Pinpoint the cell where the given text exists, returning its [X, Y] midpoint coordinate. 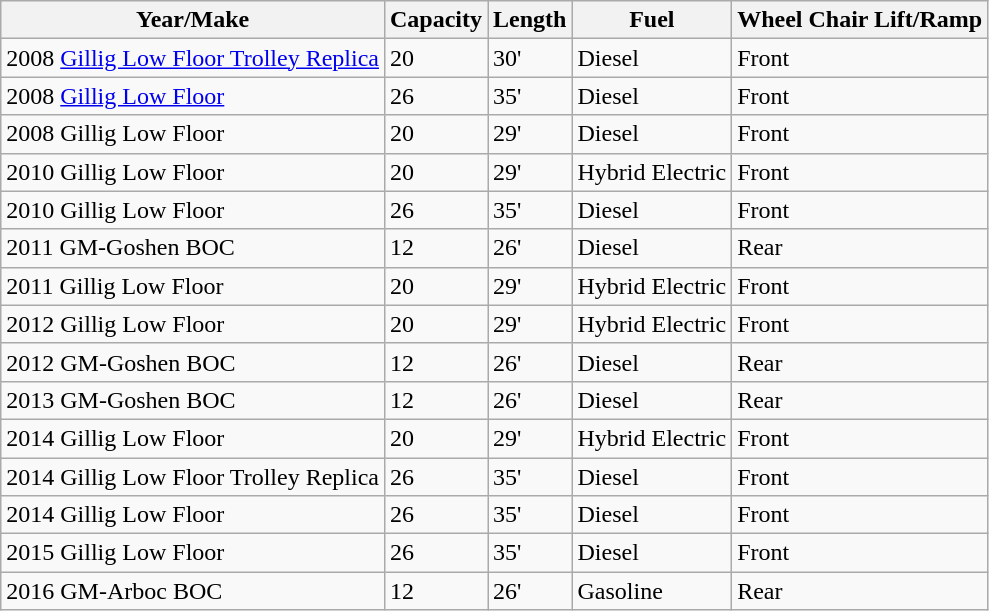
2016 GM-Arboc BOC [193, 591]
2012 Gillig Low Floor [193, 324]
Length [530, 20]
Wheel Chair Lift/Ramp [860, 20]
2012 GM-Goshen BOC [193, 362]
Capacity [436, 20]
2015 Gillig Low Floor [193, 553]
2011 GM-Goshen BOC [193, 248]
2014 Gillig Low Floor Trolley Replica [193, 477]
Year/Make [193, 20]
Gasoline [652, 591]
2013 GM-Goshen BOC [193, 400]
2011 Gillig Low Floor [193, 286]
Fuel [652, 20]
30' [530, 58]
2008 Gillig Low Floor Trolley Replica [193, 58]
